Output the (X, Y) coordinate of the center of the cell containing the given text.  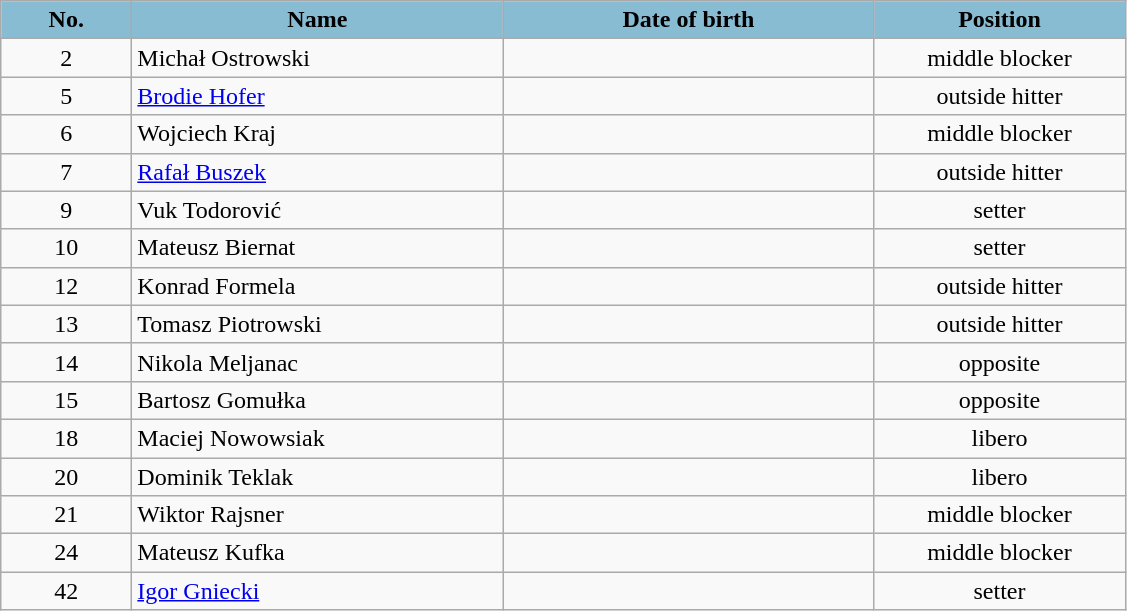
Konrad Formela (318, 286)
Mateusz Biernat (318, 248)
13 (66, 324)
Brodie Hofer (318, 96)
Bartosz Gomułka (318, 400)
15 (66, 400)
6 (66, 134)
Tomasz Piotrowski (318, 324)
9 (66, 210)
No. (66, 20)
Igor Gniecki (318, 591)
2 (66, 58)
20 (66, 477)
Date of birth (688, 20)
Wojciech Kraj (318, 134)
7 (66, 172)
Rafał Buszek (318, 172)
21 (66, 515)
Position (1000, 20)
Vuk Todorović (318, 210)
18 (66, 438)
Name (318, 20)
Nikola Meljanac (318, 362)
Michał Ostrowski (318, 58)
24 (66, 553)
5 (66, 96)
Mateusz Kufka (318, 553)
Dominik Teklak (318, 477)
Wiktor Rajsner (318, 515)
14 (66, 362)
12 (66, 286)
10 (66, 248)
Maciej Nowowsiak (318, 438)
42 (66, 591)
